Determine the (X, Y) coordinate at the center of the cell enclosing the given text.  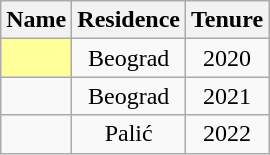
Tenure (228, 20)
Palić (129, 134)
Name (36, 20)
Residence (129, 20)
2022 (228, 134)
2020 (228, 58)
2021 (228, 96)
